Locate the cell with the specified text and output its (X, Y) center coordinate. 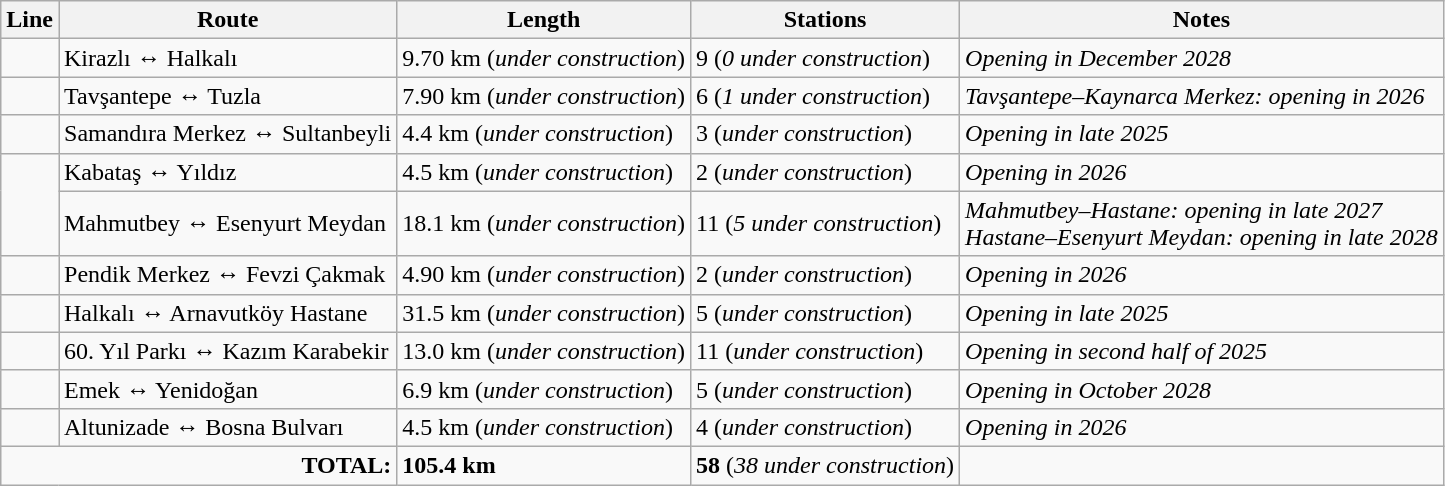
6 (1 under construction) (826, 96)
TOTAL: (199, 465)
9.70 km (under construction) (544, 58)
Line (30, 20)
58 (38 under construction) (826, 465)
11 (5 under construction) (826, 224)
Pendik Merkez ↔ Fevzi Çakmak (227, 275)
Mahmutbey–Hastane: opening in late 2027Hastane–Esenyurt Meydan: opening in late 2028 (1202, 224)
18.1 km (under construction) (544, 224)
4.4 km (under construction) (544, 134)
Opening in December 2028 (1202, 58)
Tavşantepe ↔ Tuzla (227, 96)
Kirazlı ↔ Halkalı (227, 58)
Opening in October 2028 (1202, 389)
4 (under construction) (826, 427)
3 (under construction) (826, 134)
Samandıra Merkez ↔ Sultanbeyli (227, 134)
60. Yıl Parkı ↔ Kazım Karabekir (227, 351)
Mahmutbey ↔ Esenyurt Meydan (227, 224)
Kabataş ↔ Yıldız (227, 172)
7.90 km (under construction) (544, 96)
4.90 km (under construction) (544, 275)
Tavşantepe–Kaynarca Merkez: opening in 2026 (1202, 96)
Length (544, 20)
105.4 km (544, 465)
Route (227, 20)
13.0 km (under construction) (544, 351)
Emek ↔ Yenidoğan (227, 389)
31.5 km (under construction) (544, 313)
Stations (826, 20)
Opening in second half of 2025 (1202, 351)
Halkalı ↔ Arnavutköy Hastane (227, 313)
11 (under construction) (826, 351)
6.9 km (under construction) (544, 389)
Altunizade ↔ Bosna Bulvarı (227, 427)
Notes (1202, 20)
9 (0 under construction) (826, 58)
